Output the [X, Y] coordinate of the center of the cell containing the given text.  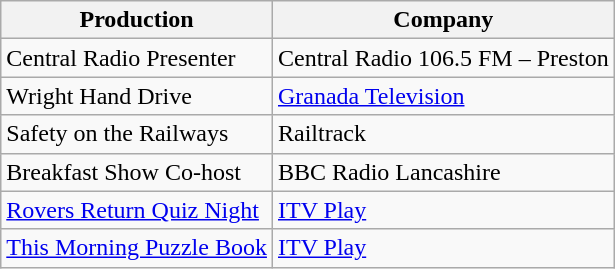
BBC Radio Lancashire [443, 172]
Central Radio 106.5 FM – Preston [443, 58]
Rovers Return Quiz Night [137, 210]
Wright Hand Drive [137, 96]
Safety on the Railways [137, 134]
Railtrack [443, 134]
Breakfast Show Co-host [137, 172]
Granada Television [443, 96]
Central Radio Presenter [137, 58]
Company [443, 20]
Production [137, 20]
This Morning Puzzle Book [137, 248]
